Identify which cell holds the provided text, then report its [x, y] central coordinate. 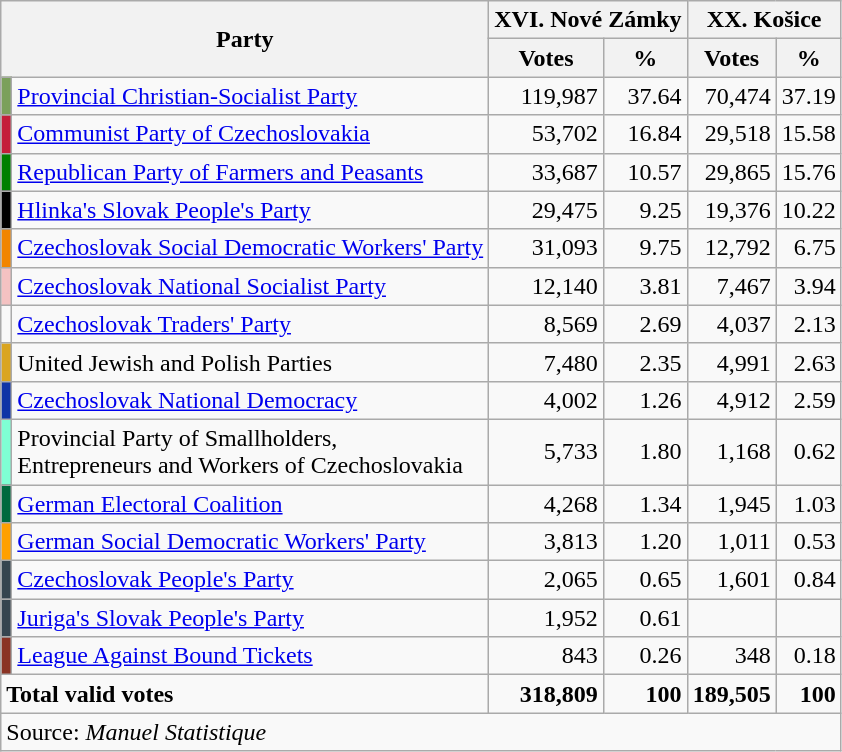
XVI. Nové Zámky [588, 20]
2.13 [808, 324]
1.26 [645, 400]
Czechoslovak Social Democratic Workers' Party [250, 248]
31,093 [546, 248]
0.65 [645, 580]
XX. Košice [764, 20]
37.19 [808, 96]
2,065 [546, 580]
3.81 [645, 286]
318,809 [546, 694]
Juriga's Slovak People's Party [250, 618]
0.26 [645, 656]
1.20 [645, 542]
189,505 [732, 694]
0.62 [808, 452]
0.61 [645, 618]
5,733 [546, 452]
7,480 [546, 362]
29,865 [732, 172]
15.58 [808, 134]
Party [245, 39]
19,376 [732, 210]
9.75 [645, 248]
12,792 [732, 248]
0.84 [808, 580]
7,467 [732, 286]
1.80 [645, 452]
1.03 [808, 503]
33,687 [546, 172]
1,601 [732, 580]
2.69 [645, 324]
German Social Democratic Workers' Party [250, 542]
4,002 [546, 400]
29,475 [546, 210]
2.63 [808, 362]
37.64 [645, 96]
Czechoslovak National Democracy [250, 400]
70,474 [732, 96]
Republican Party of Farmers and Peasants [250, 172]
0.18 [808, 656]
9.25 [645, 210]
German Electoral Coalition [250, 503]
Hlinka's Slovak People's Party [250, 210]
12,140 [546, 286]
4,991 [732, 362]
843 [546, 656]
2.35 [645, 362]
1.34 [645, 503]
Source: Manuel Statistique [421, 732]
Czechoslovak People's Party [250, 580]
4,037 [732, 324]
4,912 [732, 400]
1,952 [546, 618]
Provincial Christian-Socialist Party [250, 96]
6.75 [808, 248]
1,945 [732, 503]
3.94 [808, 286]
15.76 [808, 172]
3,813 [546, 542]
1,168 [732, 452]
53,702 [546, 134]
348 [732, 656]
4,268 [546, 503]
United Jewish and Polish Parties [250, 362]
1,011 [732, 542]
Communist Party of Czechoslovakia [250, 134]
2.59 [808, 400]
10.22 [808, 210]
Czechoslovak National Socialist Party [250, 286]
League Against Bound Tickets [250, 656]
119,987 [546, 96]
0.53 [808, 542]
Provincial Party of Smallholders, Entrepreneurs and Workers of Czechoslovakia [250, 452]
10.57 [645, 172]
Total valid votes [245, 694]
8,569 [546, 324]
Czechoslovak Traders' Party [250, 324]
16.84 [645, 134]
29,518 [732, 134]
